For the text-containing cell, return its midpoint in [x, y] coordinate format. 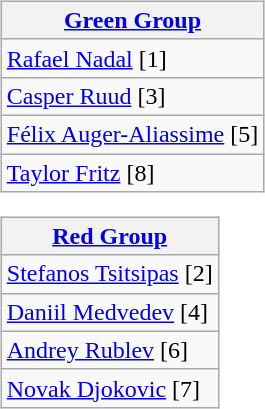
Novak Djokovic [7] [110, 388]
Casper Ruud [3] [132, 96]
Taylor Fritz [8] [132, 173]
Daniil Medvedev [4] [110, 312]
Red Group [110, 236]
Andrey Rublev [6] [110, 350]
Rafael Nadal [1] [132, 58]
Félix Auger-Aliassime [5] [132, 134]
Green Group [132, 20]
Stefanos Tsitsipas [2] [110, 274]
